Return (x, y) of the center of cell containing provided text 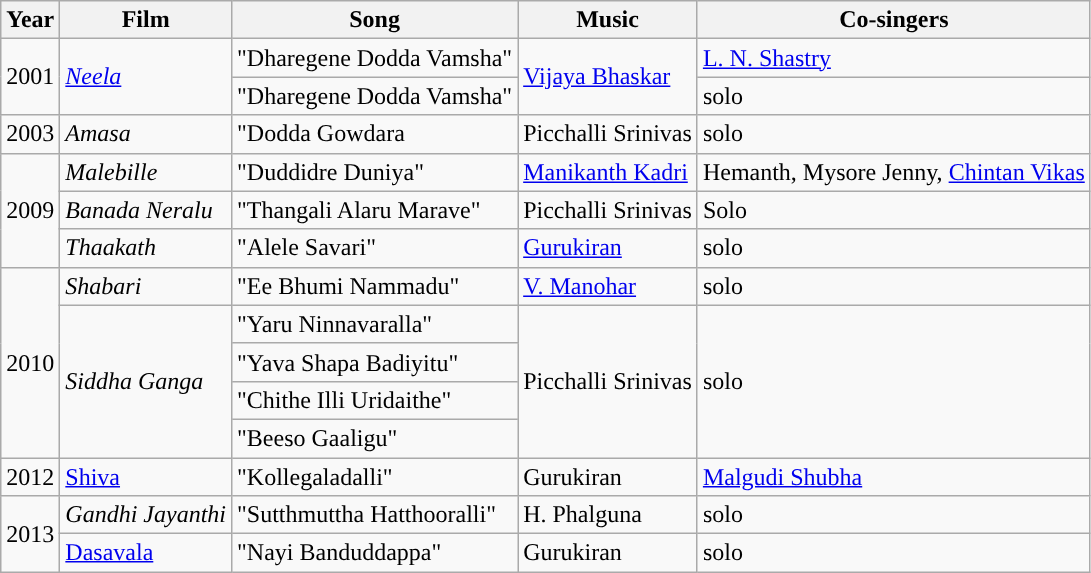
Dasavala (146, 553)
Gandhi Jayanthi (146, 515)
Vijaya Bhaskar (608, 77)
"Ee Bhumi Nammadu" (375, 286)
Shabari (146, 286)
2010 (30, 362)
Year (30, 20)
2009 (30, 210)
"Alele Savari" (375, 248)
Malebille (146, 172)
Co-singers (894, 20)
"Yaru Ninnavaralla" (375, 324)
2012 (30, 477)
Hemanth, Mysore Jenny, Chintan Vikas (894, 172)
Malgudi Shubha (894, 477)
Banada Neralu (146, 210)
2013 (30, 534)
"Sutthmuttha Hatthooralli" (375, 515)
"Duddidre Duniya" (375, 172)
"Nayi Banduddappa" (375, 553)
2003 (30, 134)
L. N. Shastry (894, 58)
Siddha Ganga (146, 381)
"Yava Shapa Badiyitu" (375, 362)
Amasa (146, 134)
"Dodda Gowdara (375, 134)
H. Phalguna (608, 515)
Music (608, 20)
2001 (30, 77)
Shiva (146, 477)
Manikanth Kadri (608, 172)
"Kollegaladalli" (375, 477)
"Chithe Illi Uridaithe" (375, 400)
"Beeso Gaaligu" (375, 438)
Solo (894, 210)
Film (146, 20)
V. Manohar (608, 286)
Song (375, 20)
Thaakath (146, 248)
Neela (146, 77)
"Thangali Alaru Marave" (375, 210)
